From the cell containing the given text, extract its center point as [x, y] coordinate. 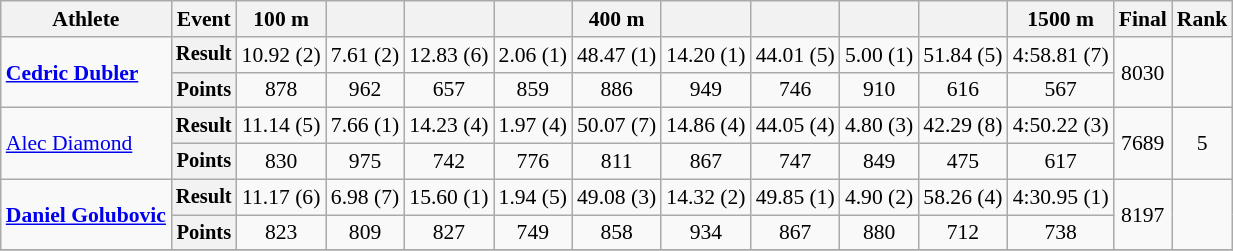
Event [204, 19]
827 [448, 233]
5.00 (1) [879, 55]
657 [448, 90]
830 [282, 162]
12.83 (6) [448, 55]
776 [533, 162]
11.14 (5) [282, 126]
746 [796, 90]
617 [1061, 162]
44.05 (4) [796, 126]
880 [879, 233]
859 [533, 90]
1.94 (5) [533, 197]
811 [616, 162]
10.92 (2) [282, 55]
712 [962, 233]
Final [1143, 19]
2.06 (1) [533, 55]
1.97 (4) [533, 126]
616 [962, 90]
6.98 (7) [365, 197]
44.01 (5) [796, 55]
15.60 (1) [448, 197]
14.32 (2) [706, 197]
878 [282, 90]
4:50.22 (3) [1061, 126]
14.23 (4) [448, 126]
58.26 (4) [962, 197]
400 m [616, 19]
100 m [282, 19]
5 [1202, 144]
14.20 (1) [706, 55]
49.85 (1) [796, 197]
7689 [1143, 144]
Rank [1202, 19]
11.17 (6) [282, 197]
749 [533, 233]
Athlete [86, 19]
Alec Diamond [86, 144]
886 [616, 90]
962 [365, 90]
849 [879, 162]
4.90 (2) [879, 197]
49.08 (3) [616, 197]
7.66 (1) [365, 126]
4:58.81 (7) [1061, 55]
858 [616, 233]
8197 [1143, 214]
747 [796, 162]
48.47 (1) [616, 55]
8030 [1143, 72]
51.84 (5) [962, 55]
7.61 (2) [365, 55]
4:30.95 (1) [1061, 197]
4.80 (3) [879, 126]
823 [282, 233]
14.86 (4) [706, 126]
910 [879, 90]
809 [365, 233]
1500 m [1061, 19]
975 [365, 162]
742 [448, 162]
42.29 (8) [962, 126]
934 [706, 233]
475 [962, 162]
Cedric Dubler [86, 72]
50.07 (7) [616, 126]
738 [1061, 233]
949 [706, 90]
567 [1061, 90]
Daniel Golubovic [86, 214]
